For the text-containing cell, return its midpoint in [x, y] coordinate format. 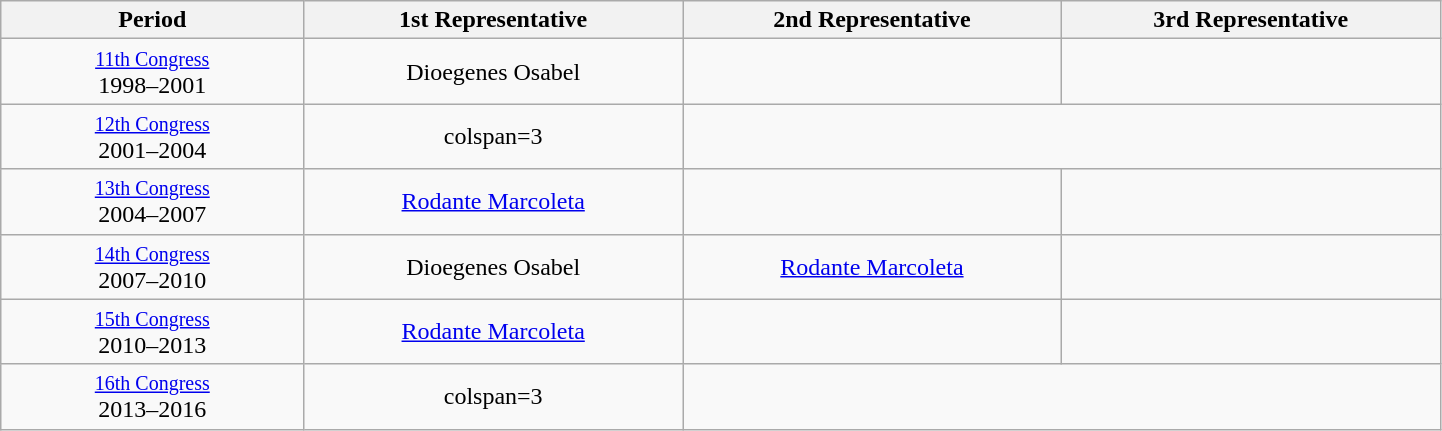
15th Congress2010–2013 [152, 332]
13th Congress2004–2007 [152, 202]
Period [152, 20]
1st Representative [494, 20]
12th Congress2001–2004 [152, 136]
3rd Representative [1250, 20]
11th Congress1998–2001 [152, 72]
2nd Representative [872, 20]
16th Congress2013–2016 [152, 396]
14th Congress2007–2010 [152, 266]
